Identify which cell holds the provided text, then report its (X, Y) central coordinate. 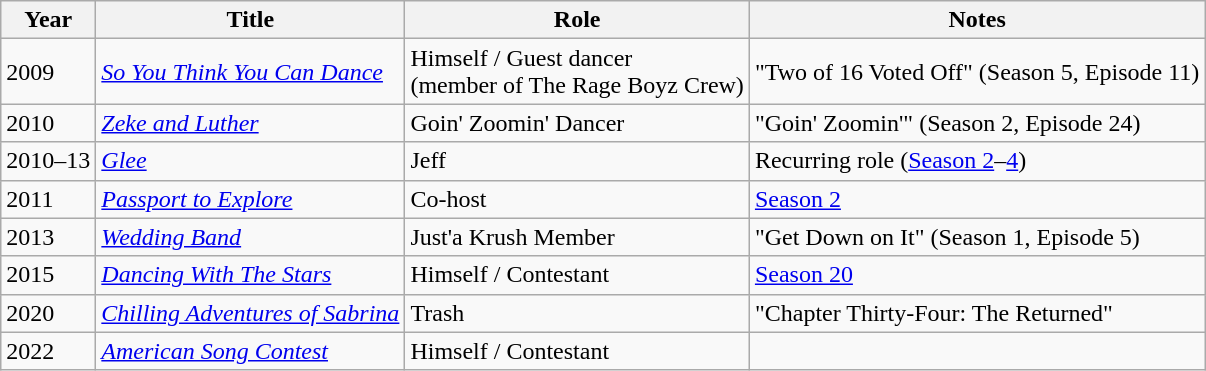
Year (48, 20)
"Get Down on It" (Season 1, Episode 5) (976, 237)
Passport to Explore (250, 199)
Wedding Band (250, 237)
Dancing With The Stars (250, 275)
Co-host (578, 199)
Just'a Krush Member (578, 237)
So You Think You Can Dance (250, 72)
Jeff (578, 161)
2015 (48, 275)
Season 2 (976, 199)
"Two of 16 Voted Off" (Season 5, Episode 11) (976, 72)
2022 (48, 351)
American Song Contest (250, 351)
Chilling Adventures of Sabrina (250, 313)
Glee (250, 161)
2009 (48, 72)
Notes (976, 20)
2020 (48, 313)
Title (250, 20)
2010 (48, 123)
2011 (48, 199)
Zeke and Luther (250, 123)
Trash (578, 313)
2010–13 (48, 161)
Season 20 (976, 275)
2013 (48, 237)
"Chapter Thirty-Four: The Returned" (976, 313)
Role (578, 20)
"Goin' Zoomin'" (Season 2, Episode 24) (976, 123)
Goin' Zoomin' Dancer (578, 123)
Himself / Guest dancer(member of The Rage Boyz Crew) (578, 72)
Recurring role (Season 2–4) (976, 161)
